Identify which cell holds the provided text, then report its [X, Y] central coordinate. 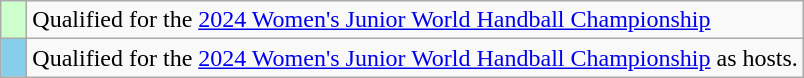
Qualified for the 2024 Women's Junior World Handball Championship as hosts. [416, 58]
Qualified for the 2024 Women's Junior World Handball Championship [416, 20]
